For the text-containing cell, return its midpoint in [x, y] coordinate format. 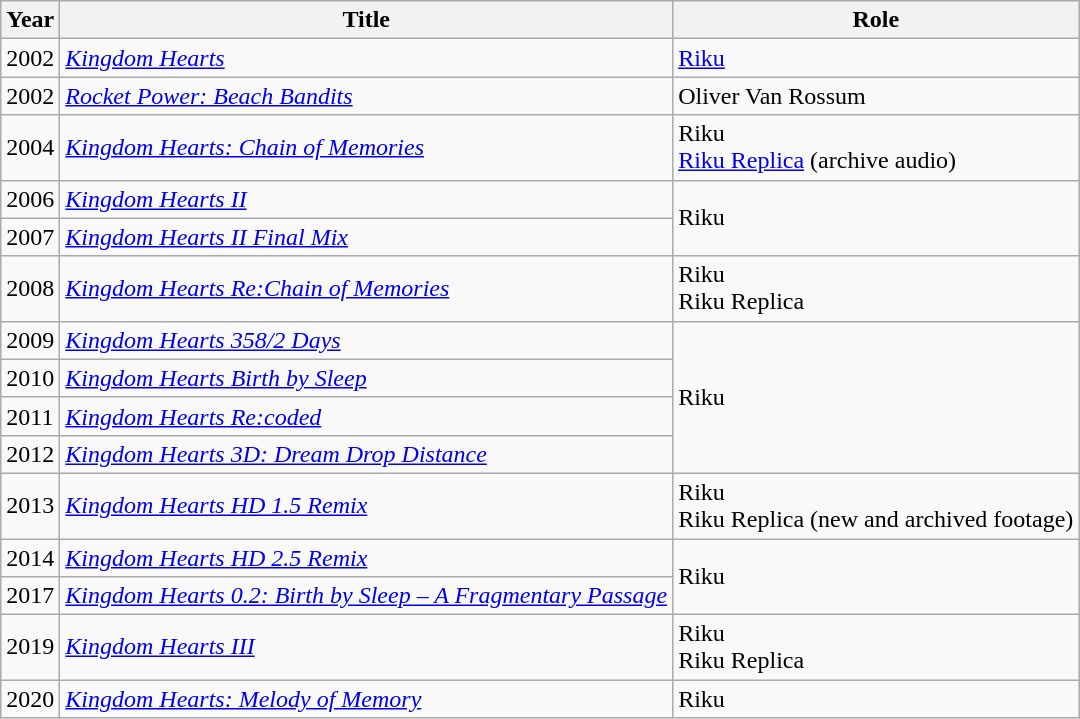
2009 [30, 340]
2004 [30, 148]
Kingdom Hearts Birth by Sleep [366, 378]
2007 [30, 237]
2013 [30, 506]
Kingdom Hearts: Melody of Memory [366, 699]
Kingdom Hearts HD 2.5 Remix [366, 557]
2014 [30, 557]
RikuRiku Replica (archive audio) [876, 148]
Kingdom Hearts Re:Chain of Memories [366, 288]
Kingdom Hearts II [366, 199]
2006 [30, 199]
2020 [30, 699]
Kingdom Hearts [366, 58]
2012 [30, 454]
Kingdom Hearts 358/2 Days [366, 340]
Year [30, 20]
2008 [30, 288]
Kingdom Hearts Re:coded [366, 416]
Kingdom Hearts 0.2: Birth by Sleep – A Fragmentary Passage [366, 596]
2017 [30, 596]
2011 [30, 416]
2019 [30, 648]
Title [366, 20]
2010 [30, 378]
Kingdom Hearts II Final Mix [366, 237]
Kingdom Hearts HD 1.5 Remix [366, 506]
Kingdom Hearts: Chain of Memories [366, 148]
Role [876, 20]
Kingdom Hearts 3D: Dream Drop Distance [366, 454]
Rocket Power: Beach Bandits [366, 96]
Kingdom Hearts III [366, 648]
RikuRiku Replica (new and archived footage) [876, 506]
Oliver Van Rossum [876, 96]
